Output the [x, y] coordinate of the center of the cell containing the given text.  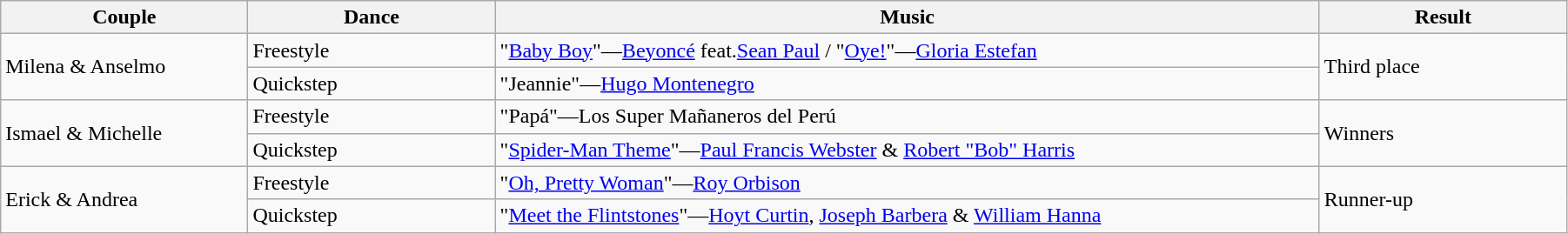
Result [1443, 17]
Erick & Andrea [124, 199]
"Jeannie"—Hugo Montenegro [907, 84]
Winners [1443, 133]
"Papá"—Los Super Mañaneros del Perú [907, 117]
Runner-up [1443, 199]
Milena & Anselmo [124, 67]
"Oh, Pretty Woman"—Roy Orbison [907, 183]
"Meet the Flintstones"—Hoyt Curtin, Joseph Barbera & William Hanna [907, 216]
Third place [1443, 67]
"Spider-Man Theme"—Paul Francis Webster & Robert "Bob" Harris [907, 150]
Music [907, 17]
Couple [124, 17]
"Baby Boy"—Beyoncé feat.Sean Paul / "Oye!"—Gloria Estefan [907, 50]
Ismael & Michelle [124, 133]
Dance [372, 17]
